Scan for the cell matching the given text and deliver its [X, Y] coordinate at center. 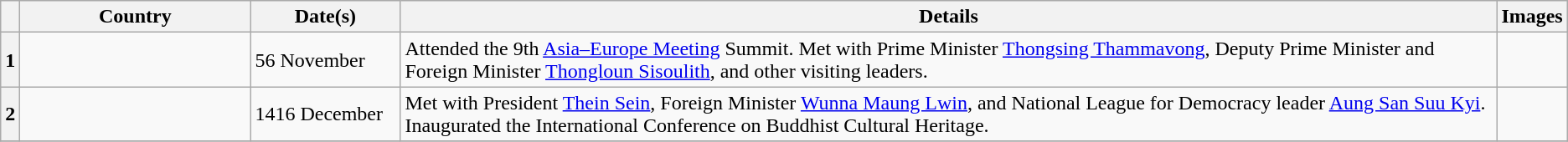
Country [136, 17]
56 November [325, 60]
Details [948, 17]
1416 December [325, 114]
1 [10, 60]
2 [10, 114]
Images [1532, 17]
Date(s) [325, 17]
